Detect which cell encompasses the target text, then output its [x, y] center coordinate. 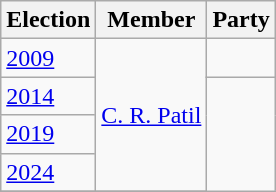
Member [152, 20]
2009 [48, 58]
2024 [48, 172]
2019 [48, 134]
Party [241, 20]
C. R. Patil [152, 115]
Election [48, 20]
2014 [48, 96]
